Capture the cell that displays the provided text and extract its [X, Y] central coordinate. 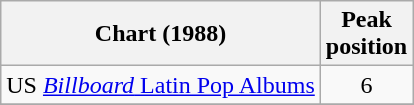
Peakposition [366, 34]
6 [366, 85]
US Billboard Latin Pop Albums [161, 85]
Chart (1988) [161, 34]
